Find where the given text appears and provide that cell's center as (x, y) coordinate. 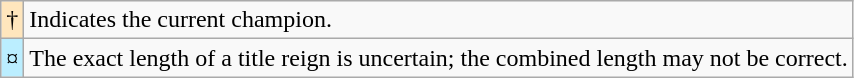
¤ (12, 58)
† (12, 20)
The exact length of a title reign is uncertain; the combined length may not be correct. (438, 58)
Indicates the current champion. (438, 20)
